Return [x, y] of the center of cell containing provided text 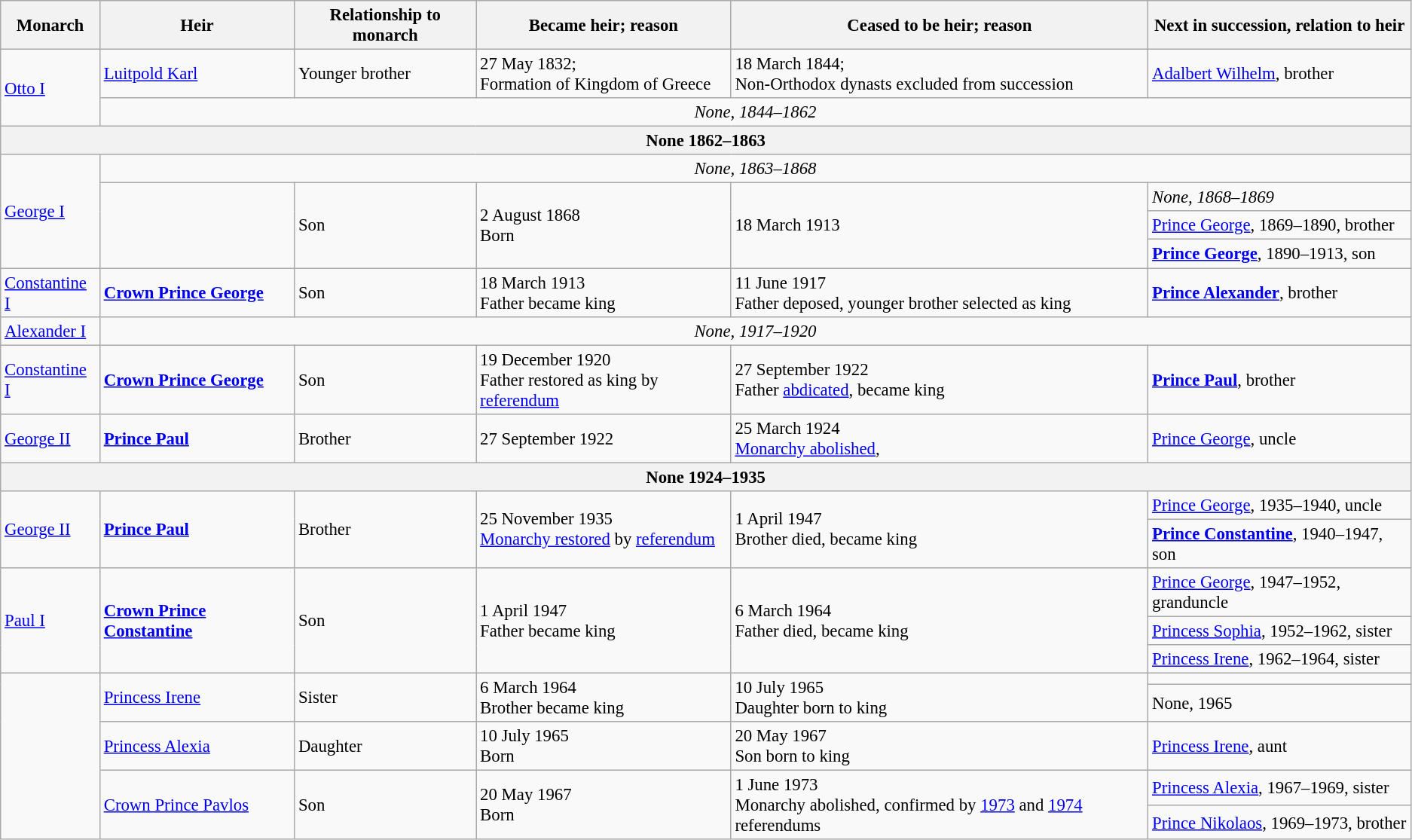
Princess Irene, 1962–1964, sister [1279, 659]
10 July 1965Born [604, 746]
20 May 1967Son born to king [940, 746]
10 July 1965Daughter born to king [940, 698]
Prince George, 1890–1913, son [1279, 254]
Princess Sophia, 1952–1962, sister [1279, 631]
11 June 1917Father deposed, younger brother selected as king [940, 292]
Otto I [50, 88]
Luitpold Karl [197, 74]
18 March 1913 [940, 226]
George I [50, 211]
None, 1917–1920 [755, 331]
Prince Paul, brother [1279, 380]
Prince George, 1947–1952, granduncle [1279, 592]
None 1924–1935 [706, 477]
Prince George, 1935–1940, uncle [1279, 506]
18 March 1844;Non-Orthodox dynasts excluded from succession [940, 74]
Prince Constantine, 1940–1947, son [1279, 544]
None, 1868–1869 [1279, 197]
Paul I [50, 621]
1 April 1947Father became king [604, 621]
Monarch [50, 26]
6 March 1964Father died, became king [940, 621]
Crown Prince Constantine [197, 621]
1 April 1947Brother died, became king [940, 530]
6 March 1964Brother became king [604, 698]
Adalbert Wilhelm, brother [1279, 74]
Princess Alexia [197, 746]
Younger brother [386, 74]
Prince George, uncle [1279, 438]
27 September 1922Father abdicated, became king [940, 380]
Alexander I [50, 331]
Became heir; reason [604, 26]
25 March 1924Monarchy abolished, [940, 438]
Prince Alexander, brother [1279, 292]
Relationship to monarch [386, 26]
2 August 1868Born [604, 226]
Princess Irene [197, 698]
19 December 1920Father restored as king by referendum [604, 380]
20 May 1967Born [604, 805]
Princess Irene, aunt [1279, 746]
Crown Prince Pavlos [197, 805]
Daughter [386, 746]
27 May 1832;Formation of Kingdom of Greece [604, 74]
Prince George, 1869–1890, brother [1279, 225]
Sister [386, 698]
18 March 1913Father became king [604, 292]
25 November 1935Monarchy restored by referendum [604, 530]
None, 1844–1862 [755, 112]
1 June 1973Monarchy abolished, confirmed by 1973 and 1974 referendums [940, 805]
None, 1965 [1279, 703]
Ceased to be heir; reason [940, 26]
27 September 1922 [604, 438]
Princess Alexia, 1967–1969, sister [1279, 788]
Prince Nikolaos, 1969–1973, brother [1279, 823]
Heir [197, 26]
None, 1863–1868 [755, 169]
None 1862–1863 [706, 141]
Next in succession, relation to heir [1279, 26]
